Output the [x, y] coordinate of the center of the cell containing the given text.  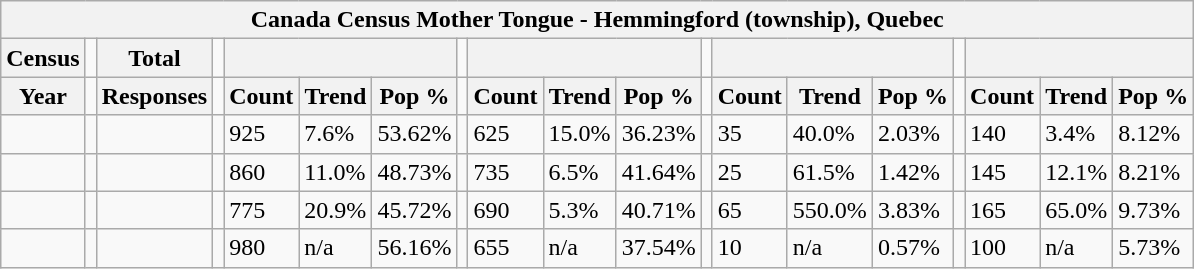
3.4% [1076, 134]
9.73% [1154, 210]
Canada Census Mother Tongue - Hemmingford (township), Quebec [598, 20]
11.0% [336, 172]
37.54% [658, 248]
10 [750, 248]
980 [262, 248]
40.71% [658, 210]
45.72% [414, 210]
56.16% [414, 248]
925 [262, 134]
Year [43, 96]
65.0% [1076, 210]
1.42% [912, 172]
40.0% [830, 134]
6.5% [580, 172]
100 [1002, 248]
860 [262, 172]
145 [1002, 172]
65 [750, 210]
36.23% [658, 134]
735 [506, 172]
Census [43, 58]
12.1% [1076, 172]
690 [506, 210]
35 [750, 134]
53.62% [414, 134]
550.0% [830, 210]
20.9% [336, 210]
25 [750, 172]
15.0% [580, 134]
5.3% [580, 210]
48.73% [414, 172]
2.03% [912, 134]
61.5% [830, 172]
3.83% [912, 210]
625 [506, 134]
Responses [154, 96]
775 [262, 210]
0.57% [912, 248]
Total [154, 58]
5.73% [1154, 248]
41.64% [658, 172]
655 [506, 248]
7.6% [336, 134]
8.12% [1154, 134]
140 [1002, 134]
165 [1002, 210]
8.21% [1154, 172]
